Scan for the cell matching the given text and deliver its (X, Y) coordinate at center. 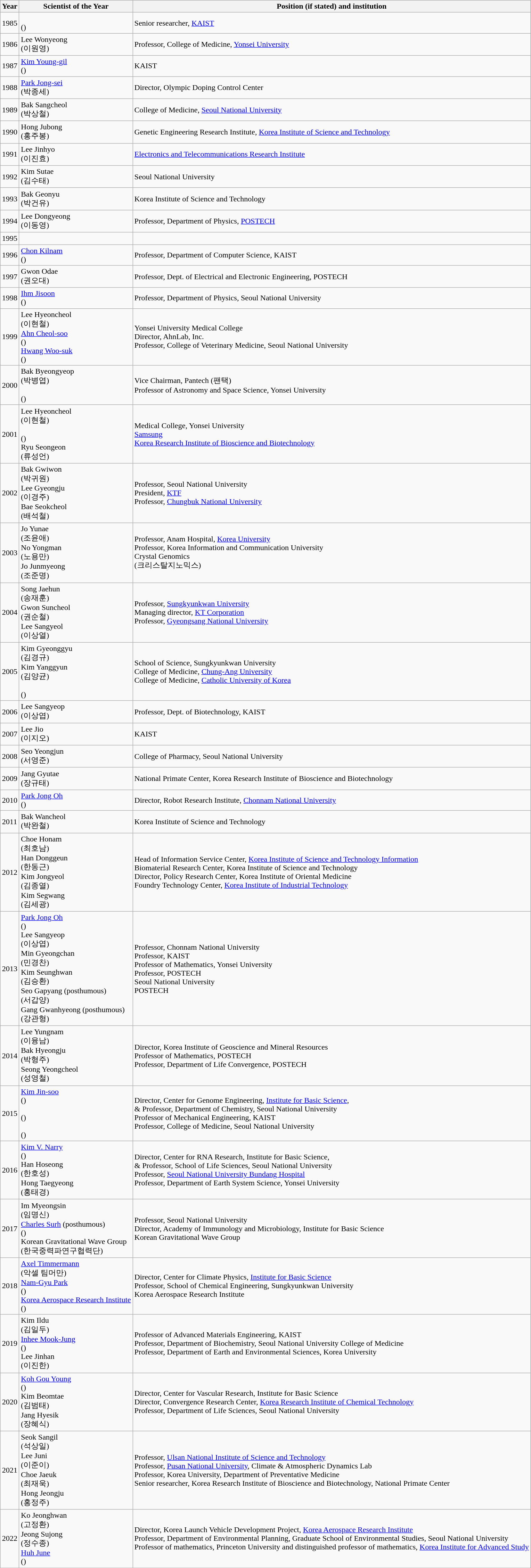
Bak Sangcheol(박상철) (76, 110)
Vice Chairman, Pantech (팬택)Professor of Astronomy and Space Science, Yonsei University (332, 385)
Park Jong-sei(박종세) (76, 87)
Bak Wancheol(박완철) (76, 822)
1987 (10, 66)
Year (10, 6)
Kim Young-gil() (76, 66)
2017 (10, 1228)
Bak Geonyu(박건유) (76, 199)
Kim Gyeonggyu(김경규)Kim Yanggyun(김양균)() (76, 671)
Seok Sangil(석상일)Lee Juni(이준이)Choe Jaeuk(최재욱)Hong Jeongju(홍정주) (76, 1470)
1997 (10, 277)
2003 (10, 553)
Lee Wonyeong(이원영) (76, 45)
2010 (10, 800)
Professor, Chonnam National UniversityProfessor, KAISTProfessor of Mathematics, Yonsei UniversityProfessor, POSTECHSeoul National UniversityPOSTECH (332, 969)
Park Jong Oh() (76, 800)
1990 (10, 132)
Professor, Dept. of Biotechnology, KAIST (332, 712)
2007 (10, 734)
College of Pharmacy, Seoul National University (332, 756)
2014 (10, 1056)
Professor, Anam Hospital, Korea UniversityProfessor, Korea Information and Communication UniversityCrystal Genomics(크리스탈지노믹스) (332, 553)
Seo Yeongjun(서영준) (76, 756)
1995 (10, 238)
1999 (10, 337)
Jang Gyutae(장규태) (76, 779)
Professor, Dept. of Electrical and Electronic Engineering, POSTECH (332, 277)
Kim Jin-soo()()() (76, 1113)
Professor, Department of Physics, POSTECH (332, 221)
Kim V. Narry()Han Hoseong(한호성)Hong Taegyeong(홍태경) (76, 1170)
1988 (10, 87)
Lee Jinhyo(이진효) (76, 154)
Axel Timmermann(악셀 팀머만)Nam-Gyu Park()Korea Aerospace Research Institute() (76, 1286)
National Primate Center, Korea Research Institute of Bioscience and Biotechnology (332, 779)
2006 (10, 712)
Song Jaehun(송재훈)Gwon Suncheol(권순철)Lee Sangyeol(이상열) (76, 613)
2021 (10, 1470)
1986 (10, 45)
2020 (10, 1402)
Electronics and Telecommunications Research Institute (332, 154)
2016 (10, 1170)
() (76, 23)
2011 (10, 822)
Lee Dongyeong(이동영) (76, 221)
2002 (10, 493)
Scientist of the Year (76, 6)
2019 (10, 1344)
2001 (10, 434)
Director, Korea Institute of Geoscience and Mineral ResourcesProfessor of Mathematics, POSTECHProfessor, Department of Life Convergence, POSTECH (332, 1056)
Lee Hyeoncheol(이현철)()Ryu Seongeon(류성언) (76, 434)
Lee Jio(이지오) (76, 734)
Bak Byeongyeop(박병엽)() (76, 385)
Yonsei University Medical CollegeDirector, AhnLab, Inc.Professor, College of Veterinary Medicine, Seoul National University (332, 337)
Professor, Seoul National UniversityDirector, Academy of Immunology and Microbiology, Institute for Basic ScienceKorean Gravitational Wave Group (332, 1228)
2009 (10, 779)
2008 (10, 756)
1989 (10, 110)
2018 (10, 1286)
1993 (10, 199)
2000 (10, 385)
Park Jong Oh()Lee Sangyeop(이상엽)Min Gyeongchan(민경찬)Kim Seunghwan(김승환)Seo Gapyang (posthumous)(서갑양)Gang Gwanhyeong (posthumous)(강관형) (76, 969)
Director, Robot Research Institute, Chonnam National University (332, 800)
Professor, Seoul National UniversityPresident, KTFProfessor, Chungbuk National University (332, 493)
Senior researcher, KAIST (332, 23)
1985 (10, 23)
Medical College, Yonsei UniversitySamsungKorea Research Institute of Bioscience and Biotechnology (332, 434)
Professor, College of Medicine, Yonsei University (332, 45)
Professor, Sungkyunkwan UniversityManaging director, KT CorporationProfessor, Gyeongsang National University (332, 613)
Director, Olympic Doping Control Center (332, 87)
2022 (10, 1539)
2004 (10, 613)
Hong Jubong(홍주봉) (76, 132)
2012 (10, 872)
Gwon Odae(권오대) (76, 277)
2013 (10, 969)
Lee Yungnam(이융남)Bak Hyeongju(박형주)Seong Yeongcheol(성영철) (76, 1056)
1992 (10, 177)
Choe Honam(최호남)Han Donggeun(한동근)Kim Jongyeol(김종열)Kim Segwang(김세광) (76, 872)
1998 (10, 298)
Professor, Department of Computer Science, KAIST (332, 255)
Lee Hyeoncheol(이현철)Ahn Cheol-soo()Hwang Woo-suk() (76, 337)
Koh Gou Young()Kim Beomtae(김범태)Jang Hyesik(장혜식) (76, 1402)
Jo Yunae(조윤애)No Yongman(노용만)Jo Junmyeong(조준명) (76, 553)
1996 (10, 255)
Genetic Engineering Research Institute, Korea Institute of Science and Technology (332, 132)
Position (if stated) and institution (332, 6)
1994 (10, 221)
Kim Ildu(김일두)Inhee Mook-Jung()Lee Jinhan(이진한) (76, 1344)
Ko Jeonghwan(고정환)Jeong Sujong(정수종)Huh June() (76, 1539)
Ihm Jisoon() (76, 298)
1991 (10, 154)
Kim Sutae(김수태) (76, 177)
Lee Sangyeop(이상엽) (76, 712)
School of Science, Sungkyunkwan UniversityCollege of Medicine, Chung-Ang UniversityCollege of Medicine, Catholic University of Korea (332, 671)
Bak Gwiwon(박귀원)Lee Gyeongju(이경주)Bae Seokcheol(배석철) (76, 493)
Chon Kilnam() (76, 255)
Professor, Department of Physics, Seoul National University (332, 298)
Seoul National University (332, 177)
2005 (10, 671)
2015 (10, 1113)
College of Medicine, Seoul National University (332, 110)
Im Myeongsin(임명신)Charles Surh (posthumous)()Korean Gravitational Wave Group(한국중력파연구협력단) (76, 1228)
